For the text-containing cell, return its midpoint in (X, Y) coordinate format. 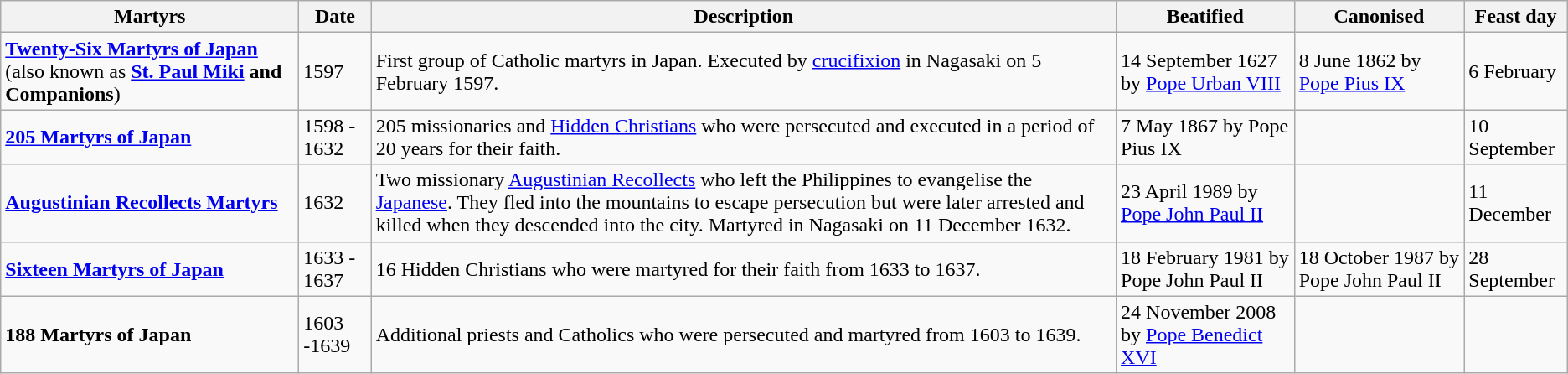
1633 - 1637 (335, 268)
7 May 1867 by Pope Pius IX (1206, 138)
28 September (1516, 268)
205 Martyrs of Japan (150, 138)
18 October 1987 by Pope John Paul II (1379, 268)
18 February 1981 by Pope John Paul II (1206, 268)
Augustinian Recollects Martyrs (150, 203)
Feast day (1516, 17)
14 September 1627 by Pope Urban VIII (1206, 71)
Beatified (1206, 17)
Date (335, 17)
10 September (1516, 138)
Additional priests and Catholics who were persecuted and martyred from 1603 to 1639. (744, 335)
205 missionaries and Hidden Christians who were persecuted and executed in a period of 20 years for their faith. (744, 138)
1632 (335, 203)
1597 (335, 71)
188 Martyrs of Japan (150, 335)
11 December (1516, 203)
Sixteen Martyrs of Japan (150, 268)
Canonised (1379, 17)
24 November 2008 by Pope Benedict XVI (1206, 335)
16 Hidden Christians who were martyred for their faith from 1633 to 1637. (744, 268)
Martyrs (150, 17)
First group of Catholic martyrs in Japan. Executed by crucifixion in Nagasaki on 5 February 1597. (744, 71)
Twenty-Six Martyrs of Japan (also known as St. Paul Miki and Companions) (150, 71)
Description (744, 17)
1603 -1639 (335, 335)
1598 - 1632 (335, 138)
23 April 1989 by Pope John Paul II (1206, 203)
8 June 1862 by Pope Pius IX (1379, 71)
6 February (1516, 71)
